Pinpoint the cell where the given text exists, returning its [X, Y] midpoint coordinate. 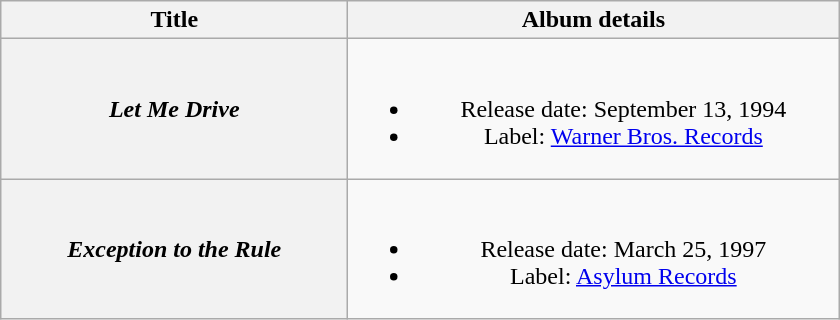
Exception to the Rule [174, 249]
Release date: September 13, 1994Label: Warner Bros. Records [594, 109]
Let Me Drive [174, 109]
Release date: March 25, 1997Label: Asylum Records [594, 249]
Title [174, 20]
Album details [594, 20]
